Find where the given text appears and provide that cell's center as [X, Y] coordinate. 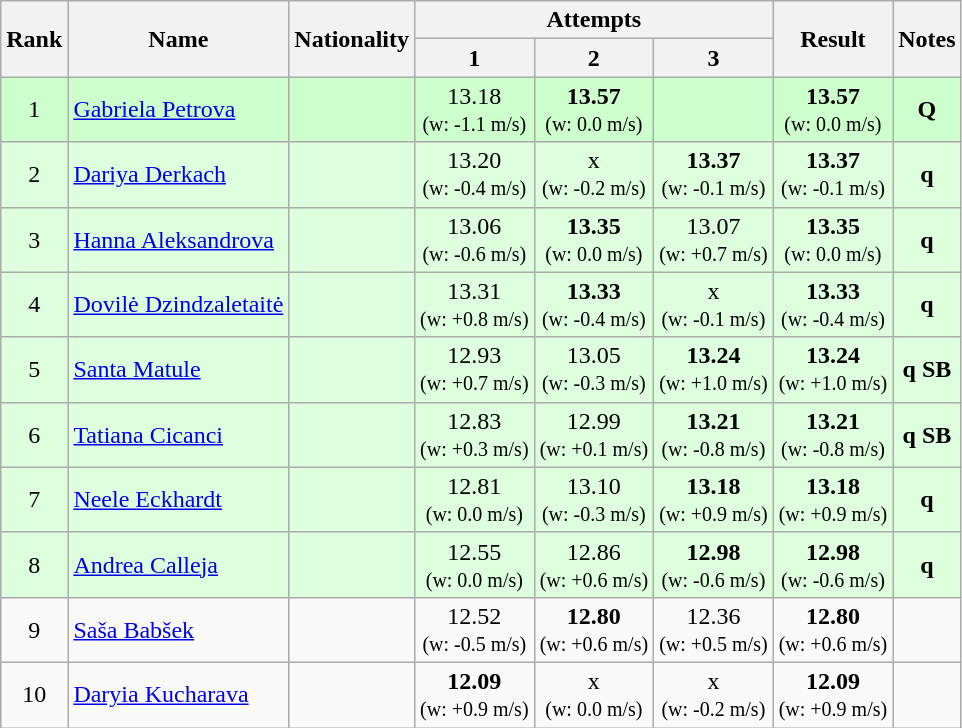
Rank [34, 39]
10 [34, 694]
13.20 (w: -0.4 m/s) [475, 174]
13.31 (w: +0.8 m/s) [475, 304]
6 [34, 434]
12.99 (w: +0.1 m/s) [594, 434]
Nationality [352, 39]
Q [927, 110]
13.18 (w: -1.1 m/s) [475, 110]
12.83 (w: +0.3 m/s) [475, 434]
13.07 (w: +0.7 m/s) [714, 240]
x (w: 0.0 m/s) [594, 694]
7 [34, 500]
Daryia Kucharava [178, 694]
Tatiana Cicanci [178, 434]
12.86 (w: +0.6 m/s) [594, 564]
Dariya Derkach [178, 174]
Santa Matule [178, 370]
12.36 (w: +0.5 m/s) [714, 630]
Name [178, 39]
Notes [927, 39]
12.55 (w: 0.0 m/s) [475, 564]
12.52 (w: -0.5 m/s) [475, 630]
Gabriela Petrova [178, 110]
Neele Eckhardt [178, 500]
Saša Babšek [178, 630]
Hanna Aleksandrova [178, 240]
Andrea Calleja [178, 564]
9 [34, 630]
Attempts [594, 20]
13.10 (w: -0.3 m/s) [594, 500]
13.05 (w: -0.3 m/s) [594, 370]
12.81 (w: 0.0 m/s) [475, 500]
13.06 (w: -0.6 m/s) [475, 240]
Dovilė Dzindzaletaitė [178, 304]
x (w: -0.1 m/s) [714, 304]
4 [34, 304]
5 [34, 370]
Result [833, 39]
12.93 (w: +0.7 m/s) [475, 370]
8 [34, 564]
